Provide the [x, y] coordinate of the cell's center where the given text is located.  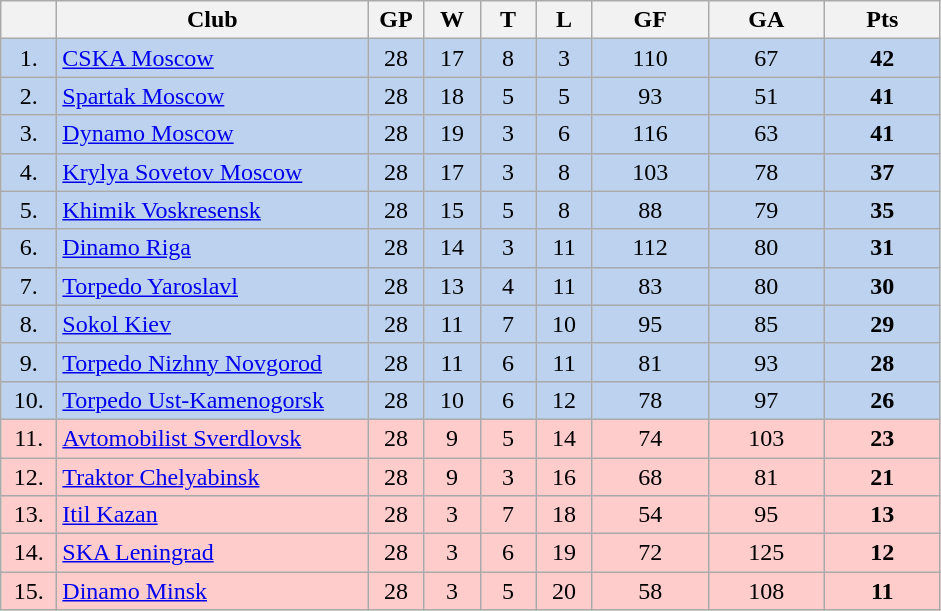
10. [29, 400]
35 [882, 210]
L [564, 20]
Krylya Sovetov Moscow [212, 172]
12. [29, 477]
14. [29, 553]
79 [766, 210]
Torpedo Yaroslavl [212, 286]
W [452, 20]
Traktor Chelyabinsk [212, 477]
T [508, 20]
7. [29, 286]
11. [29, 438]
9. [29, 362]
97 [766, 400]
6. [29, 248]
16 [564, 477]
74 [650, 438]
21 [882, 477]
85 [766, 324]
Khimik Voskresensk [212, 210]
15 [452, 210]
Dinamo Riga [212, 248]
Itil Kazan [212, 515]
54 [650, 515]
CSKA Moscow [212, 58]
31 [882, 248]
2. [29, 96]
SKA Leningrad [212, 553]
Torpedo Nizhny Novgorod [212, 362]
116 [650, 134]
42 [882, 58]
125 [766, 553]
5. [29, 210]
23 [882, 438]
63 [766, 134]
88 [650, 210]
37 [882, 172]
72 [650, 553]
67 [766, 58]
4 [508, 286]
51 [766, 96]
112 [650, 248]
8. [29, 324]
Sokol Kiev [212, 324]
Avtomobilist Sverdlovsk [212, 438]
GA [766, 20]
58 [650, 591]
83 [650, 286]
Club [212, 20]
15. [29, 591]
4. [29, 172]
Dynamo Moscow [212, 134]
26 [882, 400]
Dinamo Minsk [212, 591]
Torpedo Ust-Kamenogorsk [212, 400]
3. [29, 134]
30 [882, 286]
GF [650, 20]
1. [29, 58]
108 [766, 591]
13. [29, 515]
29 [882, 324]
20 [564, 591]
GP [396, 20]
110 [650, 58]
Pts [882, 20]
68 [650, 477]
Spartak Moscow [212, 96]
